Provide the [x, y] coordinate of the cell's center where the given text is located.  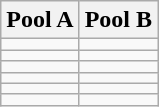
Pool A [40, 20]
Pool B [118, 20]
